Capture the cell that displays the provided text and extract its (x, y) central coordinate. 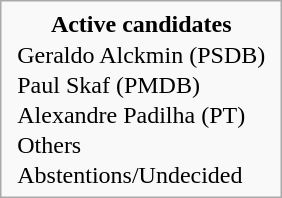
Paul Skaf (PMDB) (142, 86)
Active candidates (142, 24)
Alexandre Padilha (PT) (142, 116)
Abstentions/Undecided (142, 176)
Geraldo Alckmin (PSDB) (142, 56)
Others (142, 146)
